From the cell containing the given text, extract its center point as [x, y] coordinate. 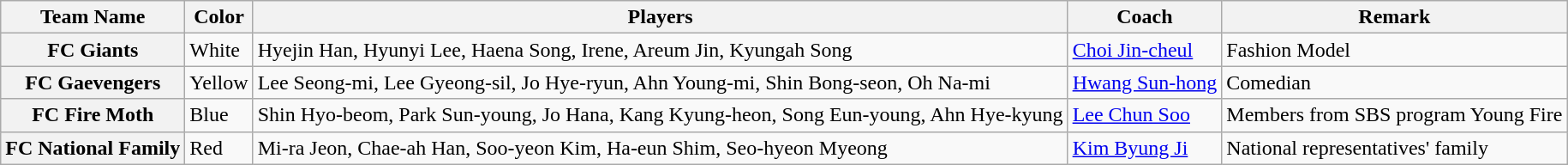
Members from SBS program Young Fire [1395, 115]
Yellow [219, 82]
Remark [1395, 17]
Coach [1145, 17]
Choi Jin-cheul [1145, 50]
FC Giants [93, 50]
Shin Hyo-beom, Park Sun-young, Jo Hana, Kang Kyung-heon, Song Eun-young, Ahn Hye-kyung [660, 115]
Hyejin Han, Hyunyi Lee, Haena Song, Irene, Areum Jin, Kyungah Song [660, 50]
FC Gaevengers [93, 82]
Fashion Model [1395, 50]
Players [660, 17]
White [219, 50]
Blue [219, 115]
Color [219, 17]
Mi-ra Jeon, Chae-ah Han, Soo-yeon Kim, Ha-eun Shim, Seo-hyeon Myeong [660, 148]
Lee Chun Soo [1145, 115]
FC Fire Moth [93, 115]
FC National Family [93, 148]
Lee Seong-mi, Lee Gyeong-sil, Jo Hye-ryun, Ahn Young-mi, Shin Bong-seon, Oh Na-mi [660, 82]
Team Name [93, 17]
Comedian [1395, 82]
Kim Byung Ji [1145, 148]
Hwang Sun-hong [1145, 82]
National representatives' family [1395, 148]
Red [219, 148]
